Determine the [x, y] coordinate at the center of the cell enclosing the given text.  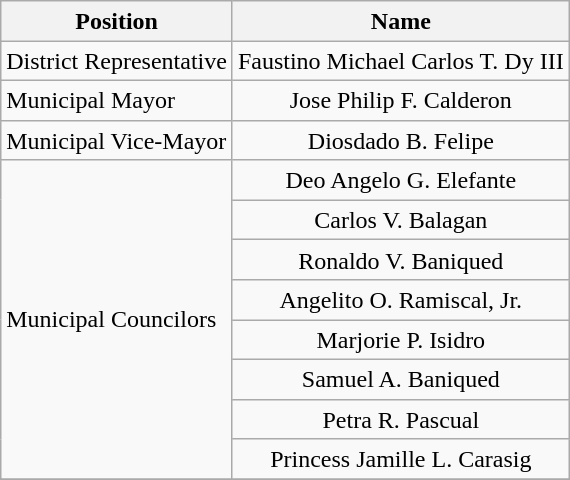
Carlos V. Balagan [400, 220]
Name [400, 21]
Princess Jamille L. Carasig [400, 459]
Municipal Mayor [117, 100]
Samuel A. Baniqued [400, 379]
Municipal Vice-Mayor [117, 140]
Petra R. Pascual [400, 419]
Jose Philip F. Calderon [400, 100]
Ronaldo V. Baniqued [400, 260]
Marjorie P. Isidro [400, 340]
Angelito O. Ramiscal, Jr. [400, 300]
Faustino Michael Carlos T. Dy III [400, 61]
Deo Angelo G. Elefante [400, 180]
Diosdado B. Felipe [400, 140]
District Representative [117, 61]
Position [117, 21]
Municipal Councilors [117, 320]
